Search for the cell housing the specified text and yield its [X, Y] center coordinate. 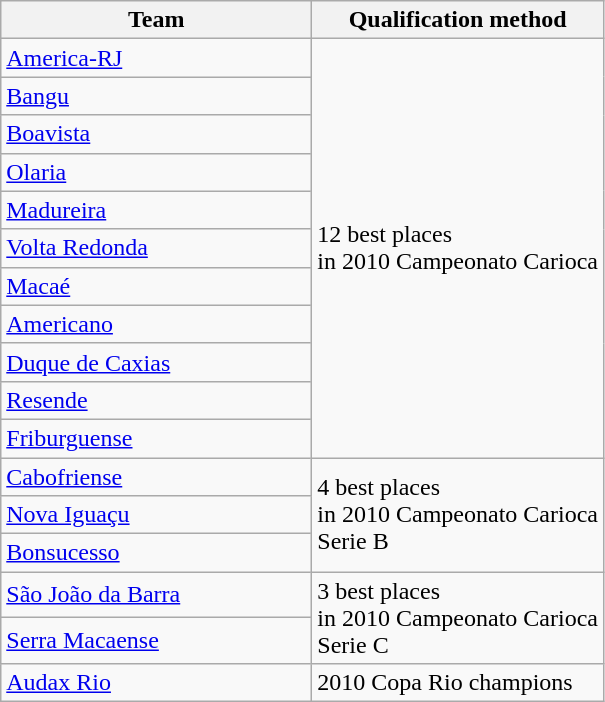
Bonsucesso [156, 553]
Olaria [156, 172]
Macaé [156, 286]
Americano [156, 324]
São João da Barra [156, 595]
3 best places in 2010 Campeonato Carioca Serie C [458, 618]
Volta Redonda [156, 248]
2010 Copa Rio champions [458, 683]
Cabofriense [156, 477]
Boavista [156, 134]
Serra Macaense [156, 641]
America-RJ [156, 58]
Nova Iguaçu [156, 515]
Qualification method [458, 20]
Audax Rio [156, 683]
12 best places in 2010 Campeonato Carioca [458, 248]
Duque de Caxias [156, 362]
Madureira [156, 210]
Team [156, 20]
Friburguense [156, 438]
Bangu [156, 96]
4 best places in 2010 Campeonato Carioca Serie B [458, 515]
Resende [156, 400]
